Return the (X, Y) coordinate for the center point of the cell that contains the specified text.  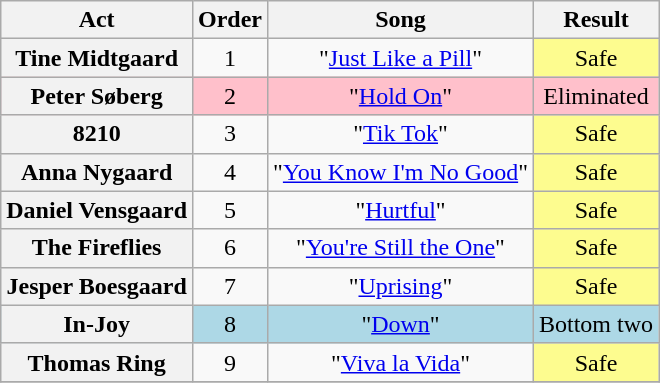
1 (230, 58)
Daniel Vensgaard (97, 210)
"Viva la Vida" (401, 362)
3 (230, 134)
"You Know I'm No Good" (401, 172)
Song (401, 20)
The Fireflies (97, 248)
Act (97, 20)
"Down" (401, 324)
Thomas Ring (97, 362)
6 (230, 248)
"Hurtful" (401, 210)
8 (230, 324)
9 (230, 362)
7 (230, 286)
Anna Nygaard (97, 172)
Peter Søberg (97, 96)
In-Joy (97, 324)
8210 (97, 134)
5 (230, 210)
Result (596, 20)
"Just Like a Pill" (401, 58)
"You're Still the One" (401, 248)
4 (230, 172)
Eliminated (596, 96)
"Hold On" (401, 96)
"Tik Tok" (401, 134)
Tine Midtgaard (97, 58)
Jesper Boesgaard (97, 286)
"Uprising" (401, 286)
2 (230, 96)
Order (230, 20)
Bottom two (596, 324)
